Find where the given text appears and provide that cell's center as [x, y] coordinate. 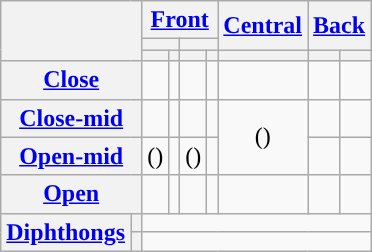
Back [340, 26]
Front [180, 20]
Close [72, 80]
Diphthongs [66, 232]
Close-mid [72, 118]
Open-mid [72, 156]
Central [263, 26]
Open [72, 194]
